Extract the (x, y) coordinate from the center of the cell holding the provided text.  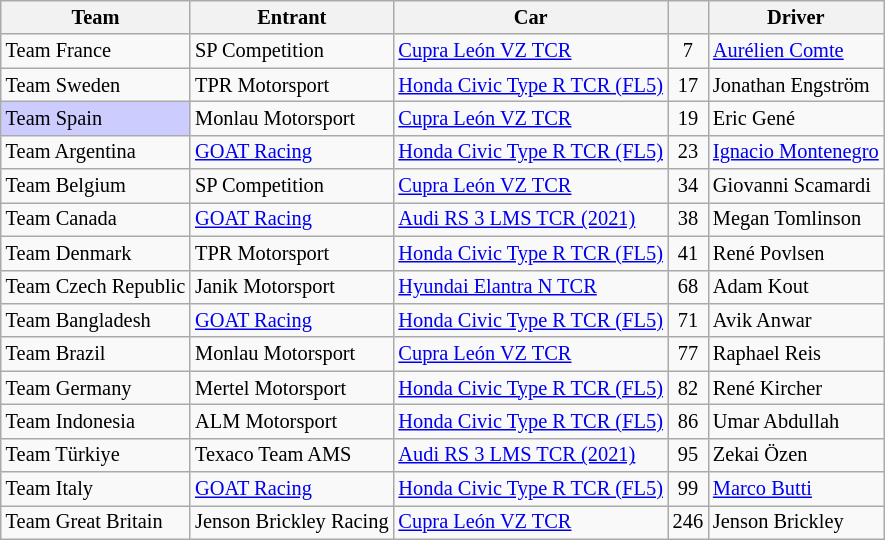
Team Türkiye (96, 455)
Avik Anwar (796, 320)
Marco Butti (796, 489)
Team Canada (96, 219)
86 (688, 421)
Giovanni Scamardi (796, 186)
Car (531, 17)
Team Indonesia (96, 421)
77 (688, 354)
Umar Abdullah (796, 421)
Team Germany (96, 388)
Adam Kout (796, 287)
Jenson Brickley Racing (292, 522)
Entrant (292, 17)
41 (688, 253)
René Kircher (796, 388)
Team Brazil (96, 354)
23 (688, 152)
19 (688, 118)
Team Czech Republic (96, 287)
Team Great Britain (96, 522)
Driver (796, 17)
71 (688, 320)
Team Sweden (96, 85)
ALM Motorsport (292, 421)
Eric Gené (796, 118)
Hyundai Elantra N TCR (531, 287)
Raphael Reis (796, 354)
Jonathan Engström (796, 85)
Team Italy (96, 489)
Megan Tomlinson (796, 219)
Zekai Özen (796, 455)
68 (688, 287)
99 (688, 489)
Jenson Brickley (796, 522)
Team Spain (96, 118)
Team Belgium (96, 186)
Aurélien Comte (796, 51)
Team Bangladesh (96, 320)
38 (688, 219)
246 (688, 522)
Janik Motorsport (292, 287)
82 (688, 388)
17 (688, 85)
34 (688, 186)
Ignacio Montenegro (796, 152)
René Povlsen (796, 253)
Team France (96, 51)
Team (96, 17)
Team Denmark (96, 253)
Mertel Motorsport (292, 388)
95 (688, 455)
Texaco Team AMS (292, 455)
Team Argentina (96, 152)
7 (688, 51)
